Locate the cell with the specified text and output its (X, Y) center coordinate. 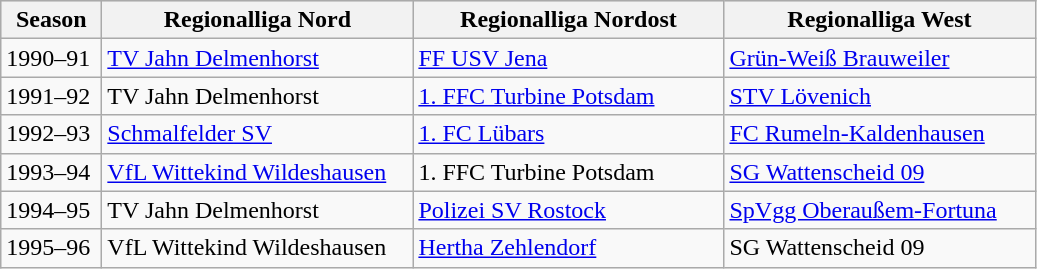
Season (52, 20)
Polizei SV Rostock (568, 210)
Schmalfelder SV (258, 134)
1990–91 (52, 58)
1. FC Lübars (568, 134)
Hertha Zehlendorf (568, 248)
1991–92 (52, 96)
Regionalliga Nord (258, 20)
1992–93 (52, 134)
1994–95 (52, 210)
Grün-Weiß Brauweiler (880, 58)
Regionalliga West (880, 20)
1995–96 (52, 248)
FC Rumeln-Kaldenhausen (880, 134)
FF USV Jena (568, 58)
Regionalliga Nordost (568, 20)
SpVgg Oberaußem-Fortuna (880, 210)
1993–94 (52, 172)
STV Lövenich (880, 96)
